Return the [X, Y] coordinate for the center point of the cell that contains the specified text.  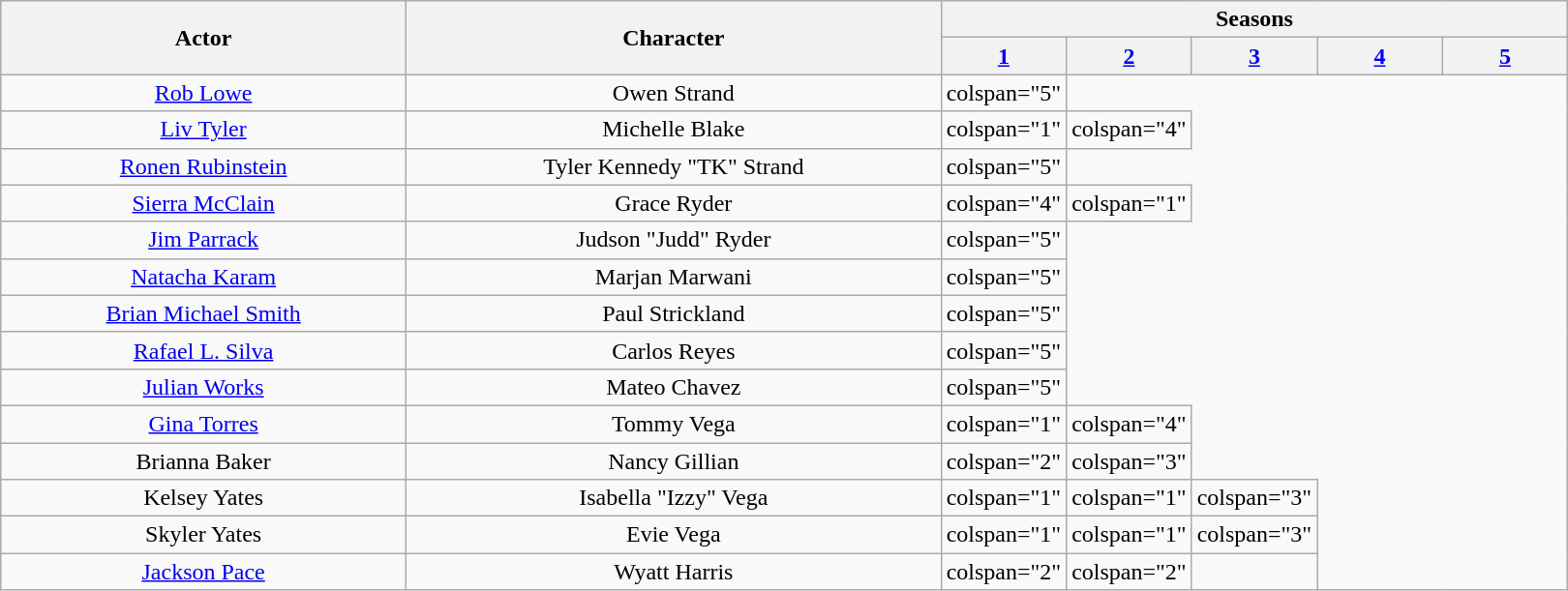
Brianna Baker [203, 461]
Ronen Rubinstein [203, 166]
Kelsey Yates [203, 498]
Character [674, 38]
Grace Ryder [674, 203]
1 [1004, 56]
Sierra McClain [203, 203]
Wyatt Harris [674, 572]
Skyler Yates [203, 535]
Marjan Marwani [674, 277]
Brian Michael Smith [203, 313]
Julian Works [203, 387]
Michelle Blake [674, 130]
Paul Strickland [674, 313]
Gina Torres [203, 424]
3 [1254, 56]
Carlos Reyes [674, 350]
Judson "Judd" Ryder [674, 240]
Actor [203, 38]
Nancy Gillian [674, 461]
Evie Vega [674, 535]
Seasons [1254, 19]
4 [1380, 56]
Liv Tyler [203, 130]
Jackson Pace [203, 572]
Owen Strand [674, 93]
Natacha Karam [203, 277]
Isabella "Izzy" Vega [674, 498]
5 [1505, 56]
Jim Parrack [203, 240]
Tommy Vega [674, 424]
2 [1130, 56]
Rafael L. Silva [203, 350]
Mateo Chavez [674, 387]
Tyler Kennedy "TK" Strand [674, 166]
Rob Lowe [203, 93]
